Provide the (X, Y) coordinate of the cell's center where the given text is located.  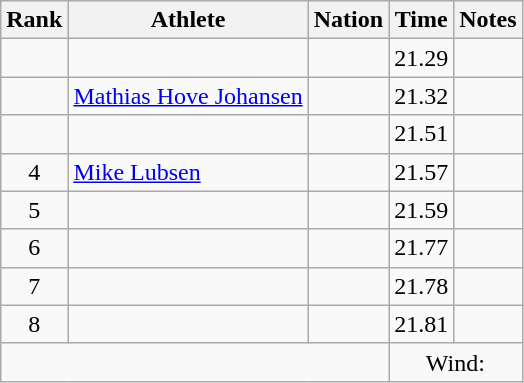
21.32 (422, 96)
8 (34, 324)
5 (34, 210)
21.78 (422, 286)
Time (422, 20)
Rank (34, 20)
Mike Lubsen (188, 172)
7 (34, 286)
Athlete (188, 20)
Wind: (456, 362)
21.29 (422, 58)
Nation (348, 20)
21.81 (422, 324)
21.51 (422, 134)
Mathias Hove Johansen (188, 96)
21.59 (422, 210)
4 (34, 172)
21.57 (422, 172)
21.77 (422, 248)
Notes (488, 20)
6 (34, 248)
